Determine the [X, Y] coordinate at the center of the cell enclosing the given text.  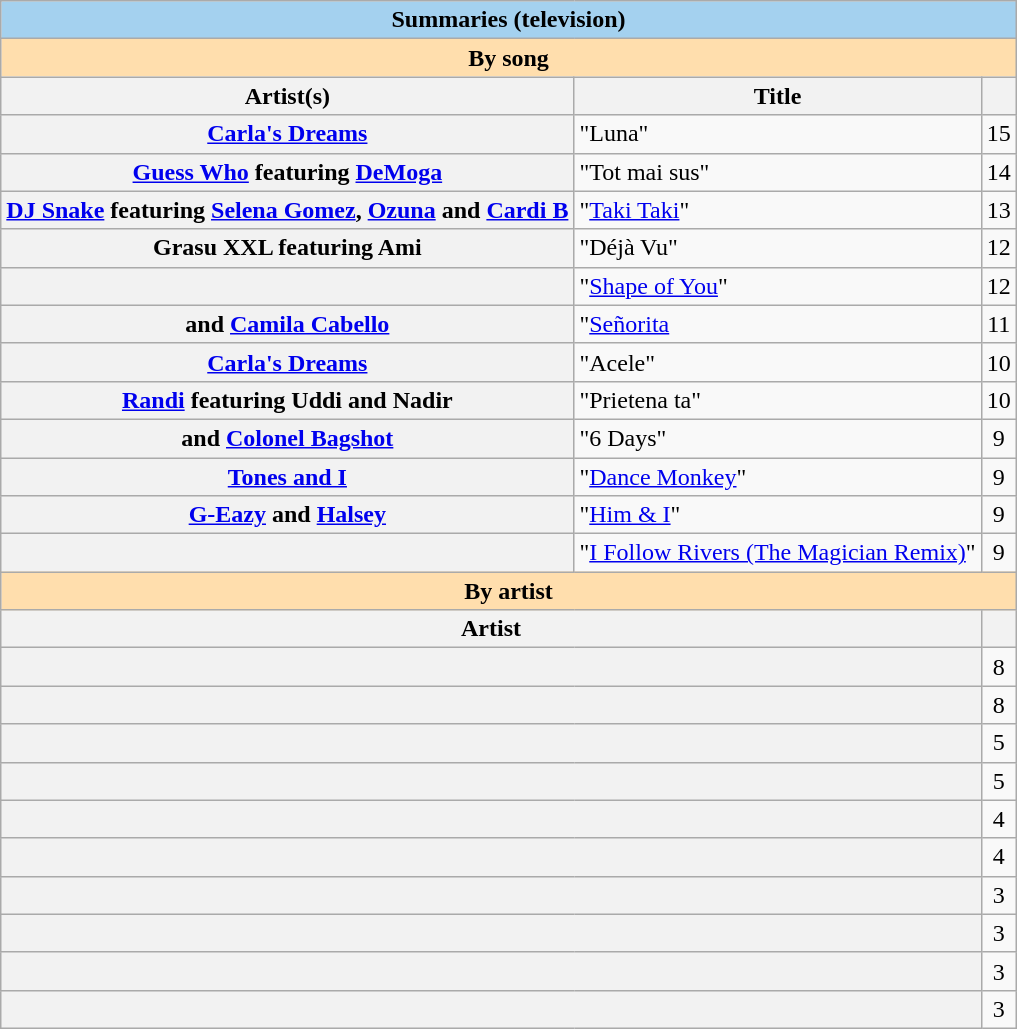
14 [998, 172]
Tones and I [288, 477]
Artist [491, 629]
Randi featuring Uddi and Nadir [288, 400]
"Acele" [778, 362]
"6 Days" [778, 438]
11 [998, 324]
and Camila Cabello [288, 324]
"Tot mai sus" [778, 172]
G-Eazy and Halsey [288, 515]
By song [508, 58]
Title [778, 96]
Summaries (television) [508, 20]
DJ Snake featuring Selena Gomez, Ozuna and Cardi B [288, 210]
and Colonel Bagshot [288, 438]
Grasu XXL featuring Ami [288, 248]
Guess Who featuring DeMoga [288, 172]
"Taki Taki" [778, 210]
"I Follow Rivers (The Magician Remix)" [778, 553]
"Dance Monkey" [778, 477]
"Luna" [778, 134]
"Señorita [778, 324]
"Déjà Vu" [778, 248]
"Him & I" [778, 515]
By artist [508, 591]
"Shape of You" [778, 286]
15 [998, 134]
Artist(s) [288, 96]
"Prietena ta" [778, 400]
13 [998, 210]
